Search for the cell housing the specified text and yield its [X, Y] center coordinate. 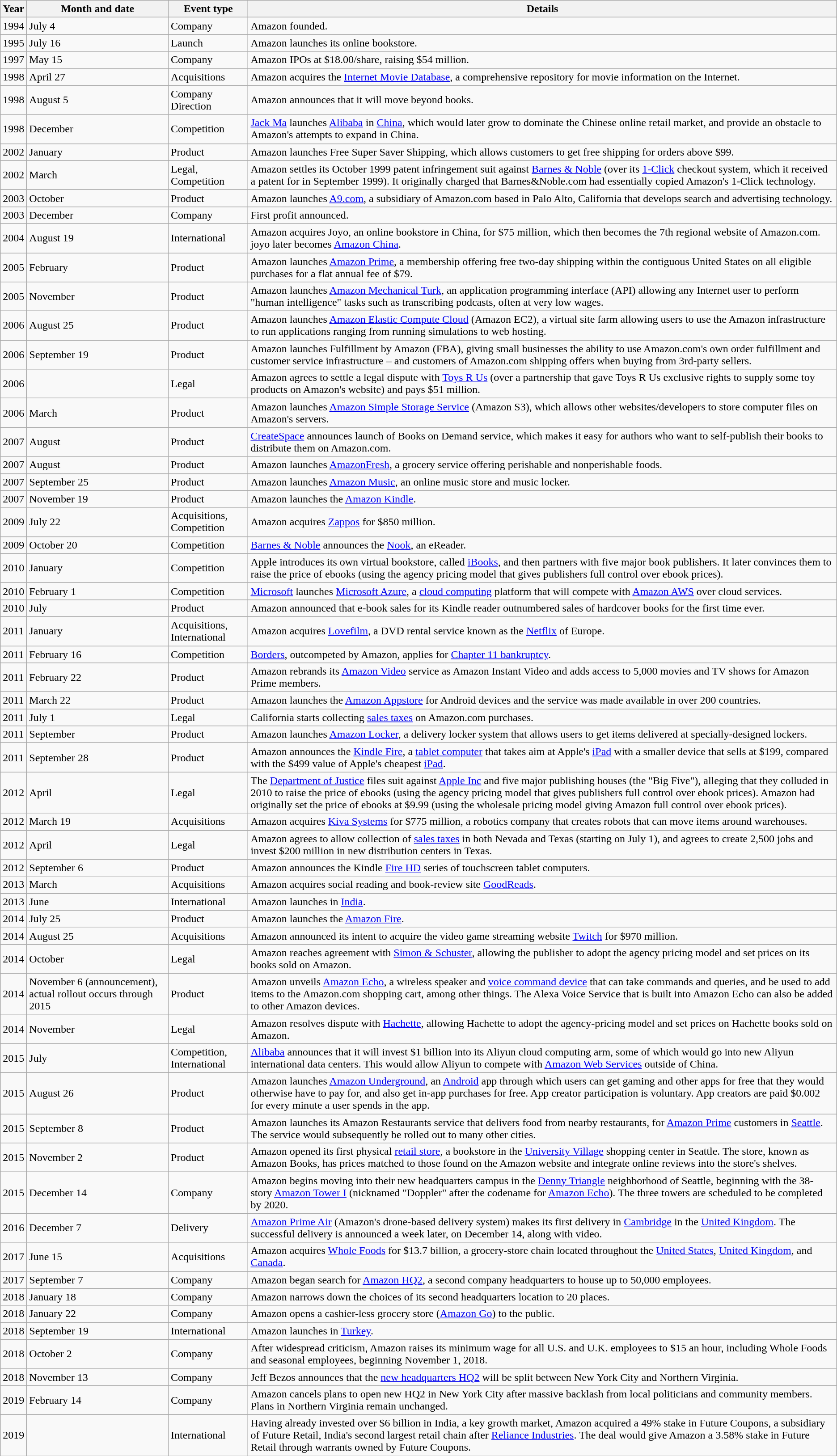
Barnes & Noble announces the Nook, an eReader. [542, 545]
2004 [13, 238]
Amazon launches Free Super Saver Shipping, which allows customers to get free shipping for orders above $99. [542, 152]
Launch [208, 43]
Borders, outcompeted by Amazon, applies for Chapter 11 bankruptcy. [542, 654]
Company Direction [208, 100]
Amazon launches Amazon Locker, a delivery locker system that allows users to get items delivered at specially-designed lockers. [542, 734]
Amazon acquires Lovefilm, a DVD rental service known as the Netflix of Europe. [542, 631]
1995 [13, 43]
February 16 [97, 654]
November 19 [97, 499]
March 22 [97, 701]
Amazon resolves dispute with Hachette, allowing Hachette to adopt the agency-pricing model and set prices on Hachette books sold on Amazon. [542, 1029]
April 27 [97, 77]
Delivery [208, 1228]
Amazon acquires Zappos for $850 million. [542, 522]
Amazon launches the Amazon Appstore for Android devices and the service was made available in over 200 countries. [542, 701]
February 1 [97, 591]
September 8 [97, 1128]
November 13 [97, 1377]
Acquisitions, International [208, 631]
Amazon acquires Whole Foods for $13.7 billion, a grocery-store chain located throughout the United States, United Kingdom, and Canada. [542, 1257]
July 4 [97, 26]
November 2 [97, 1158]
August 5 [97, 100]
Amazon announced its intent to acquire the video game streaming website Twitch for $970 million. [542, 936]
June [97, 902]
First profit announced. [542, 215]
Microsoft launches Microsoft Azure, a cloud computing platform that will compete with Amazon AWS over cloud services. [542, 591]
September 7 [97, 1280]
March 19 [97, 822]
Amazon launches its online bookstore. [542, 43]
August 19 [97, 238]
Amazon opens a cashier-less grocery store (Amazon Go) to the public. [542, 1314]
Competition, International [208, 1059]
Amazon launches Amazon Simple Storage Service (Amazon S3), which allows other websites/developers to store computer files on Amazon's servers. [542, 413]
Amazon launches in Turkey. [542, 1331]
July 1 [97, 717]
July 22 [97, 522]
February [97, 267]
Amazon acquires Kiva Systems for $775 million, a robotics company that creates robots that can move items around warehouses. [542, 822]
November 6 (announcement), actual rollout occurs through 2015 [97, 994]
July 25 [97, 919]
December 14 [97, 1193]
Amazon launches the Amazon Kindle. [542, 499]
Month and date [97, 9]
1997 [13, 60]
Amazon began search for Amazon HQ2, a second company headquarters to house up to 50,000 employees. [542, 1280]
2016 [13, 1228]
Legal, Competition [208, 175]
Amazon launches AmazonFresh, a grocery service offering perishable and nonperishable foods. [542, 465]
Amazon founded. [542, 26]
Amazon launches A9.com, a subsidiary of Amazon.com based in Palo Alto, California that develops search and advertising technology. [542, 198]
Amazon launches Amazon Music, an online music store and music locker. [542, 482]
California starts collecting sales taxes on Amazon.com purchases. [542, 717]
September [97, 734]
September 25 [97, 482]
Amazon announced that e-book sales for its Kindle reader outnumbered sales of hardcover books for the first time ever. [542, 608]
1994 [13, 26]
January 18 [97, 1297]
May 15 [97, 60]
Jeff Bezos announces that the new headquarters HQ2 will be split between New York City and Northern Virginia. [542, 1377]
September 28 [97, 757]
Amazon narrows down the choices of its second headquarters location to 20 places. [542, 1297]
Event type [208, 9]
February 14 [97, 1400]
Amazon announces the Kindle Fire HD series of touchscreen tablet computers. [542, 868]
December 7 [97, 1228]
Amazon acquires social reading and book-review site GoodReads. [542, 885]
Amazon launches in India. [542, 902]
October 20 [97, 545]
June 15 [97, 1257]
January 22 [97, 1314]
October 2 [97, 1354]
Acquisitions, Competition [208, 522]
September 6 [97, 868]
Amazon announces that it will move beyond books. [542, 100]
Amazon launches the Amazon Fire. [542, 919]
Year [13, 9]
February 22 [97, 678]
July 16 [97, 43]
August 26 [97, 1093]
Amazon acquires the Internet Movie Database, a comprehensive repository for movie information on the Internet. [542, 77]
Amazon reaches agreement with Simon & Schuster, allowing the publisher to adopt the agency pricing model and set prices on its books sold on Amazon. [542, 958]
Amazon IPOs at $18.00/share, raising $54 million. [542, 60]
Amazon rebrands its Amazon Video service as Amazon Instant Video and adds access to 5,000 movies and TV shows for Amazon Prime members. [542, 678]
Details [542, 9]
